Search for the cell housing the specified text and yield its [X, Y] center coordinate. 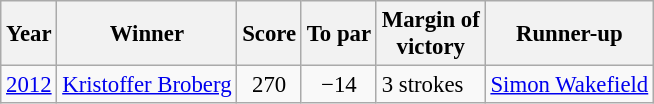
Kristoffer Broberg [147, 85]
To par [338, 34]
3 strokes [430, 85]
Winner [147, 34]
Year [29, 34]
Margin ofvictory [430, 34]
Runner-up [569, 34]
Simon Wakefield [569, 85]
270 [270, 85]
Score [270, 34]
2012 [29, 85]
−14 [338, 85]
